Identify which cell holds the provided text, then report its [X, Y] central coordinate. 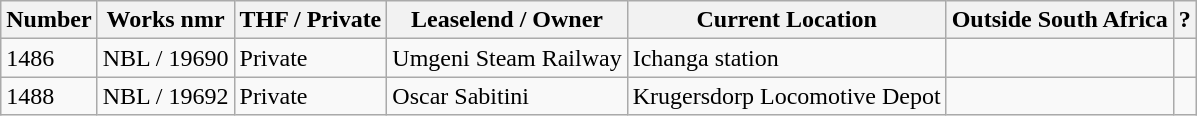
NBL / 19692 [166, 96]
Outside South Africa [1060, 20]
THF / Private [310, 20]
Current Location [786, 20]
1486 [49, 58]
Ichanga station [786, 58]
Oscar Sabitini [507, 96]
Leaselend / Owner [507, 20]
Krugersdorp Locomotive Depot [786, 96]
Umgeni Steam Railway [507, 58]
Works nmr [166, 20]
Number [49, 20]
NBL / 19690 [166, 58]
1488 [49, 96]
? [1184, 20]
